Provide the [X, Y] coordinate of the cell's center where the given text is located.  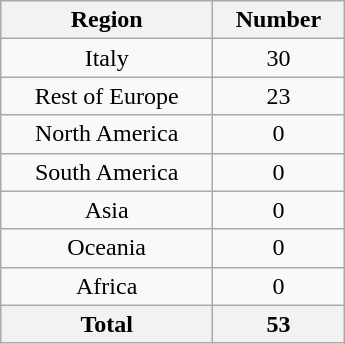
Italy [107, 58]
30 [279, 58]
Oceania [107, 248]
53 [279, 324]
Asia [107, 210]
Africa [107, 286]
North America [107, 134]
Region [107, 20]
Rest of Europe [107, 96]
23 [279, 96]
Number [279, 20]
Total [107, 324]
South America [107, 172]
